Return the (x, y) coordinate for the center point of the cell that contains the specified text.  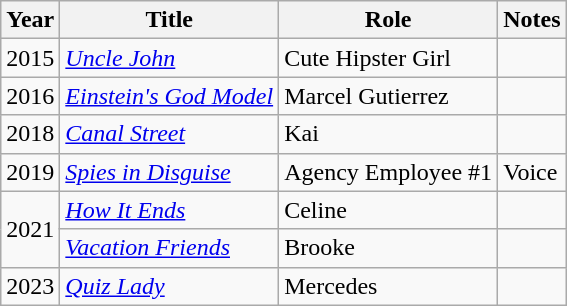
Canal Street (170, 134)
Quiz Lady (170, 286)
Uncle John (170, 58)
Title (170, 20)
How It Ends (170, 210)
Cute Hipster Girl (388, 58)
2018 (30, 134)
Year (30, 20)
Spies in Disguise (170, 172)
Brooke (388, 248)
Role (388, 20)
2021 (30, 229)
Agency Employee #1 (388, 172)
2023 (30, 286)
Celine (388, 210)
2015 (30, 58)
Notes (532, 20)
Kai (388, 134)
Mercedes (388, 286)
2016 (30, 96)
Marcel Gutierrez (388, 96)
Vacation Friends (170, 248)
2019 (30, 172)
Voice (532, 172)
Einstein's God Model (170, 96)
